Identify which cell holds the provided text, then report its (X, Y) central coordinate. 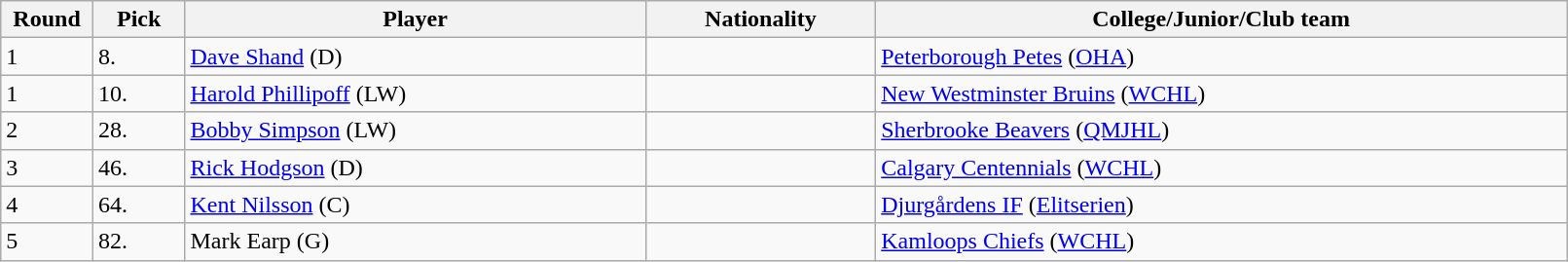
College/Junior/Club team (1222, 19)
Rick Hodgson (D) (415, 168)
Sherbrooke Beavers (QMJHL) (1222, 131)
4 (47, 205)
46. (138, 168)
Nationality (761, 19)
Player (415, 19)
New Westminster Bruins (WCHL) (1222, 94)
82. (138, 242)
Calgary Centennials (WCHL) (1222, 168)
Kamloops Chiefs (WCHL) (1222, 242)
8. (138, 56)
Djurgårdens IF (Elitserien) (1222, 205)
Round (47, 19)
5 (47, 242)
Kent Nilsson (C) (415, 205)
64. (138, 205)
Mark Earp (G) (415, 242)
2 (47, 131)
28. (138, 131)
3 (47, 168)
Harold Phillipoff (LW) (415, 94)
Pick (138, 19)
Peterborough Petes (OHA) (1222, 56)
Dave Shand (D) (415, 56)
Bobby Simpson (LW) (415, 131)
10. (138, 94)
